Identify which cell holds the provided text, then report its [x, y] central coordinate. 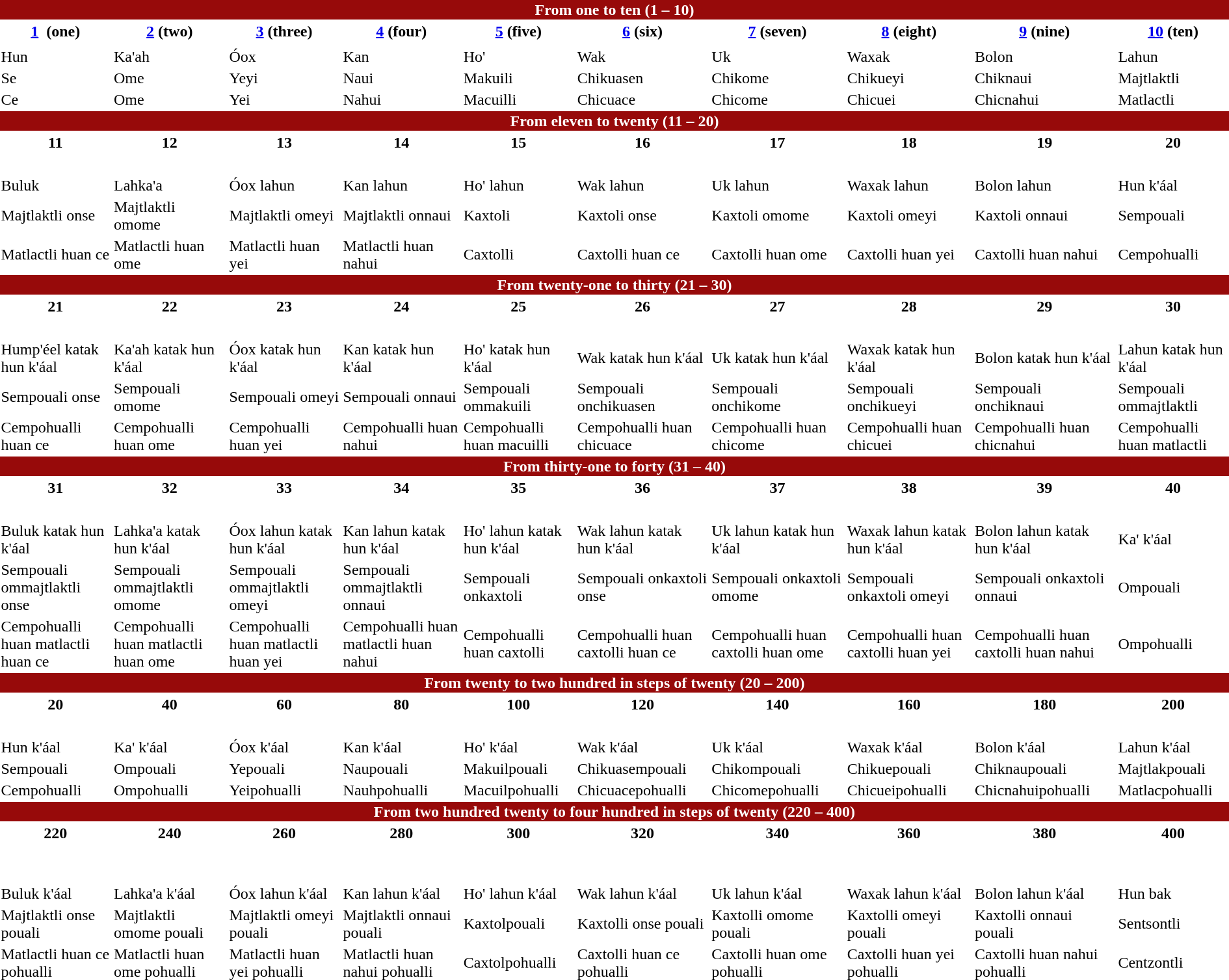
Óox lahun katak hun k'áal [284, 540]
Chikome [778, 78]
Sempouali omome [170, 397]
24 [401, 306]
Sempouali ommajtlaktli omome [170, 587]
Chicuace [642, 99]
Macuilli [518, 99]
8 (eight) [909, 31]
23 [284, 306]
Majtlaktli onse [56, 216]
Chikompouali [778, 769]
Ka'ah [170, 57]
Kaxtolpouali [518, 923]
180 [1044, 704]
Matlactli huan ome [170, 255]
2 (two) [170, 31]
Se [56, 78]
60 [284, 704]
Kaxtoli onse [642, 216]
280 [401, 833]
Chicnahui [1044, 99]
Bolon [1044, 57]
380 [1044, 833]
Cempohualli huan macuilli [518, 436]
Matlacpohualli [1173, 790]
Makuilpouali [518, 769]
Sempouali ommajtlaktli onse [56, 587]
Wak lahun k'áal [642, 894]
Kaxtolli omeyi pouali [909, 923]
Cempohualli huan chicuace [642, 436]
Cempohualli huan caxtolli huan yei [909, 644]
Cempohualli huan ce [56, 436]
Kan lahun k'áal [401, 894]
Yeipohualli [284, 790]
400 [1173, 833]
Ho' lahun k'áal [518, 894]
19 [1044, 142]
Bolon lahun k'áal [1044, 894]
Kan lahun [401, 185]
Buluk katak hun k'áal [56, 540]
Chikuepouali [909, 769]
Nahui [401, 99]
Kaxtolli omome pouali [778, 923]
Kaxtolli onnaui pouali [1044, 923]
200 [1173, 704]
Uk [778, 57]
39 [1044, 488]
Kaxtoli omome [778, 216]
Chicuei [909, 99]
Sempouali onkaxtoli [518, 587]
Matlactli huan nahui [401, 255]
From one to ten (1 – 10) [614, 10]
Sentsontli [1173, 923]
Sempouali ommajtlaktli [1173, 397]
13 [284, 142]
Uk lahun [778, 185]
Cempohualli huan matlactli [1173, 436]
25 [518, 306]
Chicome [778, 99]
Majtlaktli omome pouali [170, 923]
Ho' katak hun k'áal [518, 358]
Cempohualli huan caxtolli huan ome [778, 644]
Hun bak [1173, 894]
Majtlaktli onnaui [401, 216]
Sempouali onkaxtoli omome [778, 587]
Caxtolli huan nahui [1044, 255]
Ho' lahun [518, 185]
17 [778, 142]
Macuilpohualli [518, 790]
260 [284, 833]
Chikueyi [909, 78]
Sempouali onkaxtoli onnaui [1044, 587]
Óox k'áal [284, 747]
100 [518, 704]
Chiknaupouali [1044, 769]
Sempouali onkaxtoli omeyi [909, 587]
Sempouali onchikuasen [642, 397]
Makuili [518, 78]
Majtlaktli onse pouali [56, 923]
34 [401, 488]
6 (six) [642, 31]
Matlactli huan ce [56, 255]
Cempohualli huan matlactli huan ome [170, 644]
3 (three) [284, 31]
Sempouali ommakuili [518, 397]
Majtlaktli onnaui pouali [401, 923]
Ho' lahun katak hun k'áal [518, 540]
Kan katak hun k'áal [401, 358]
Wak [642, 57]
Chikuasen [642, 78]
Óox [284, 57]
26 [642, 306]
Caxtolli huan yei [909, 255]
300 [518, 833]
37 [778, 488]
Wak katak hun k'áal [642, 358]
240 [170, 833]
Lahka'a k'áal [170, 894]
9 (nine) [1044, 31]
Matlactli [1173, 99]
1 (one) [56, 31]
32 [170, 488]
Uk katak hun k'áal [778, 358]
Naupouali [401, 769]
Caxtolli huan ome [778, 255]
Waxak lahun k'áal [909, 894]
Óox katak hun k'áal [284, 358]
Hump'éel katak hun k'áal [56, 358]
Sempouali onchiknaui [1044, 397]
Chiknaui [1044, 78]
From twenty to two hundred in steps of twenty (20 – 200) [614, 683]
Majtlaktli [1173, 78]
Cempohualli huan chicome [778, 436]
Sempouali omeyi [284, 397]
80 [401, 704]
Ka'ah katak hun k'áal [170, 358]
Cempohualli huan caxtolli huan nahui [1044, 644]
21 [56, 306]
Ho' k'áal [518, 747]
Majtlaktli omeyi [284, 216]
Cempohualli huan matlactli huan nahui [401, 644]
12 [170, 142]
Lahka'a katak hun k'áal [170, 540]
Kaxtoli onnaui [1044, 216]
Yeyi [284, 78]
Caxtolli huan ce [642, 255]
160 [909, 704]
Bolon lahun katak hun k'áal [1044, 540]
Bolon k'áal [1044, 747]
33 [284, 488]
Waxak lahun [909, 185]
Naui [401, 78]
From twenty-one to thirty (21 – 30) [614, 285]
Sempouali ommajtlaktli onnaui [401, 587]
Nauhpohualli [401, 790]
Uk lahun katak hun k'áal [778, 540]
Buluk [56, 185]
Ho' [518, 57]
27 [778, 306]
Waxak k'áal [909, 747]
Yepouali [284, 769]
Kan lahun katak hun k'áal [401, 540]
28 [909, 306]
Lahun katak hun k'áal [1173, 358]
Sempouali ommajtlaktli omeyi [284, 587]
Chicueipohualli [909, 790]
140 [778, 704]
5 (five) [518, 31]
Hun [56, 57]
16 [642, 142]
Kaxtolli onse pouali [642, 923]
Cempohualli huan nahui [401, 436]
Buluk k'áal [56, 894]
340 [778, 833]
30 [1173, 306]
Matlactli huan yei [284, 255]
Cempohualli huan yei [284, 436]
Wak lahun [642, 185]
Cempohualli huan caxtolli [518, 644]
Chicnahuipohualli [1044, 790]
Sempouali onchikome [778, 397]
Lahun [1173, 57]
Óox lahun k'áal [284, 894]
Uk k'áal [778, 747]
Kan k'áal [401, 747]
220 [56, 833]
Sempouali onkaxtoli onse [642, 587]
320 [642, 833]
Cempohualli huan chicnahui [1044, 436]
Waxak katak hun k'áal [909, 358]
From thirty-one to forty (31 – 40) [614, 466]
Chicomepohualli [778, 790]
Kan [401, 57]
Wak k'áal [642, 747]
Kaxtoli [518, 216]
Waxak [909, 57]
7 (seven) [778, 31]
Sempouali onchikueyi [909, 397]
Cempohualli huan matlactli huan yei [284, 644]
31 [56, 488]
Sempouali onse [56, 397]
Yei [284, 99]
Cempohualli huan matlactli huan ce [56, 644]
120 [642, 704]
Bolon lahun [1044, 185]
35 [518, 488]
Óox lahun [284, 185]
360 [909, 833]
Cempohualli huan chicuei [909, 436]
36 [642, 488]
4 (four) [401, 31]
Kaxtoli omeyi [909, 216]
Majtlakpouali [1173, 769]
Lahun k'áal [1173, 747]
Majtlaktli omome [170, 216]
38 [909, 488]
22 [170, 306]
Cempohualli huan ome [170, 436]
Sempouali onnaui [401, 397]
Bolon katak hun k'áal [1044, 358]
Chicuacepohualli [642, 790]
Chikuasempouali [642, 769]
Cempohualli huan caxtolli huan ce [642, 644]
From two hundred twenty to four hundred in steps of twenty (220 – 400) [614, 812]
11 [56, 142]
29 [1044, 306]
10 (ten) [1173, 31]
Wak lahun katak hun k'áal [642, 540]
15 [518, 142]
Majtlaktli omeyi pouali [284, 923]
14 [401, 142]
Lahka'a [170, 185]
Uk lahun k'áal [778, 894]
Waxak lahun katak hun k'áal [909, 540]
18 [909, 142]
Ce [56, 99]
From eleven to twenty (11 – 20) [614, 121]
Caxtolli [518, 255]
